Identify which cell holds the provided text, then report its [x, y] central coordinate. 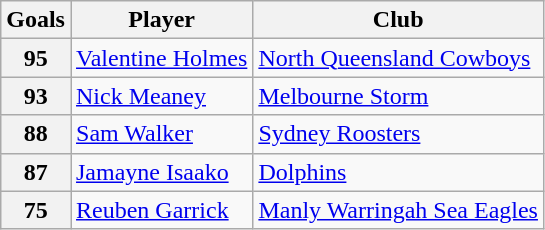
Goals [36, 20]
Sam Walker [161, 134]
Melbourne Storm [398, 96]
Manly Warringah Sea Eagles [398, 210]
75 [36, 210]
Club [398, 20]
Sydney Roosters [398, 134]
Jamayne Isaako [161, 172]
Reuben Garrick [161, 210]
North Queensland Cowboys [398, 58]
87 [36, 172]
Nick Meaney [161, 96]
95 [36, 58]
Valentine Holmes [161, 58]
Player [161, 20]
Dolphins [398, 172]
93 [36, 96]
88 [36, 134]
